Output the (X, Y) coordinate of the center of the cell containing the given text.  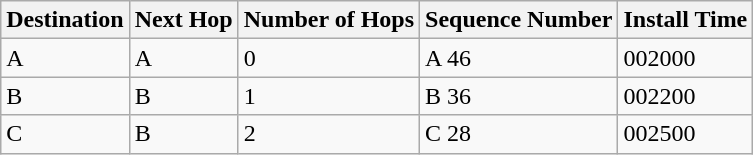
C 28 (519, 134)
Number of Hops (328, 20)
0 (328, 58)
Next Hop (184, 20)
B 36 (519, 96)
Install Time (686, 20)
2 (328, 134)
Sequence Number (519, 20)
002200 (686, 96)
C (65, 134)
002000 (686, 58)
Destination (65, 20)
002500 (686, 134)
A 46 (519, 58)
1 (328, 96)
